Pinpoint the cell where the given text exists, returning its [x, y] midpoint coordinate. 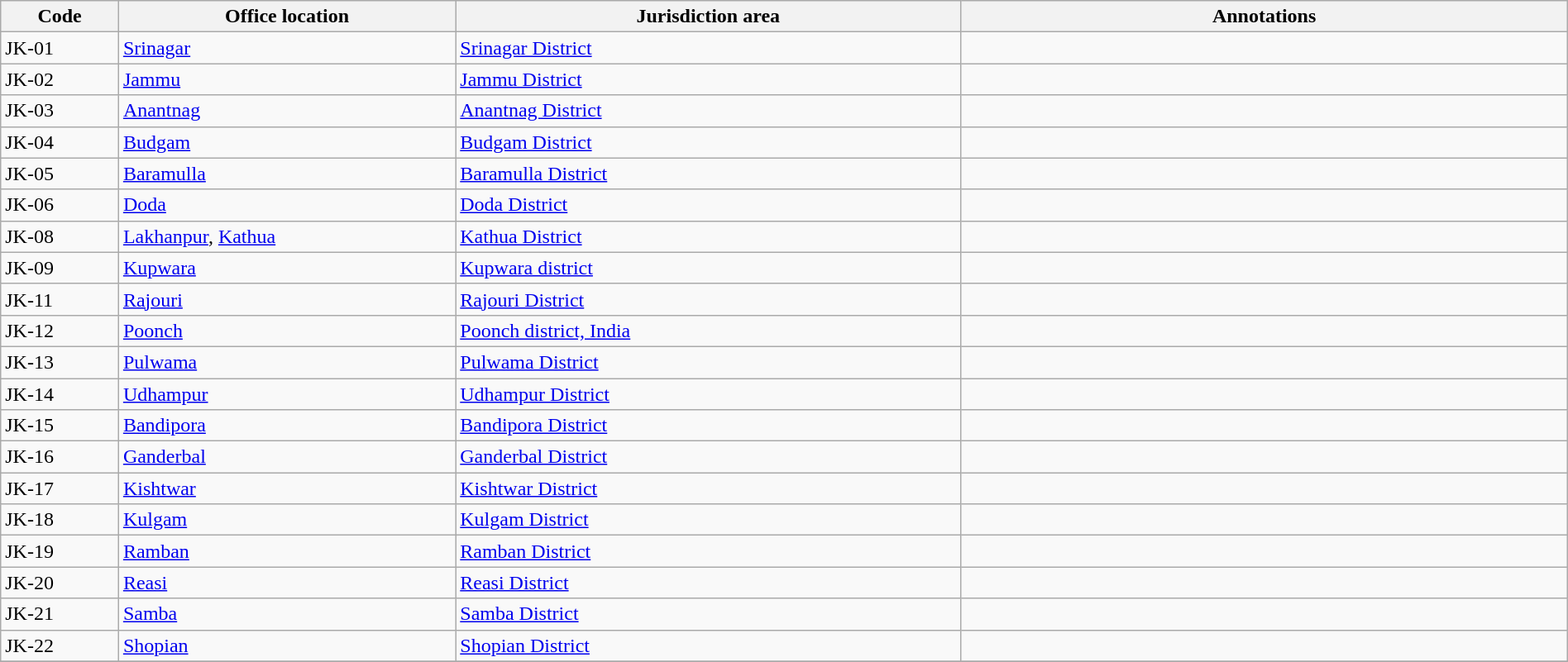
Ganderbal District [708, 457]
Rajouri [286, 299]
Budgam [286, 142]
Doda District [708, 205]
JK-05 [60, 174]
Samba District [708, 614]
JK-01 [60, 48]
Baramulla [286, 174]
JK-18 [60, 520]
Ramban [286, 551]
JK-16 [60, 457]
JK-04 [60, 142]
Jammu [286, 79]
Code [60, 17]
Kupwara [286, 268]
Jammu District [708, 79]
Kathua District [708, 236]
JK-14 [60, 394]
Poonch district, India [708, 331]
JK-12 [60, 331]
Pulwama [286, 362]
JK-11 [60, 299]
JK-19 [60, 551]
Bandipora District [708, 426]
Ganderbal [286, 457]
Anantnag [286, 111]
Shopian District [708, 645]
Srinagar District [708, 48]
JK-09 [60, 268]
Shopian [286, 645]
JK-20 [60, 583]
Pulwama District [708, 362]
Kulgam District [708, 520]
Reasi [286, 583]
JK-02 [60, 79]
Doda [286, 205]
Kishtwar [286, 488]
Anantnag District [708, 111]
Kupwara district [708, 268]
Poonch [286, 331]
JK-22 [60, 645]
Office location [286, 17]
Baramulla District [708, 174]
Samba [286, 614]
JK-08 [60, 236]
Budgam District [708, 142]
Udhampur [286, 394]
JK-21 [60, 614]
JK-06 [60, 205]
Kishtwar District [708, 488]
JK-13 [60, 362]
Ramban District [708, 551]
JK-17 [60, 488]
Srinagar [286, 48]
Rajouri District [708, 299]
Udhampur District [708, 394]
Annotations [1264, 17]
JK-03 [60, 111]
Kulgam [286, 520]
Jurisdiction area [708, 17]
Lakhanpur, Kathua [286, 236]
Reasi District [708, 583]
JK-15 [60, 426]
Bandipora [286, 426]
